Return the [x, y] coordinate for the center point of the cell that contains the specified text.  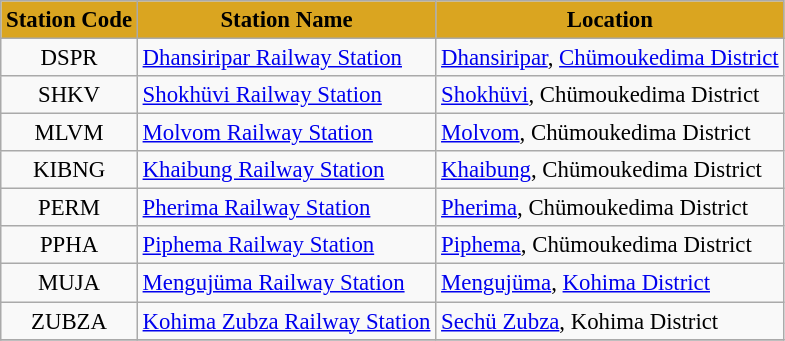
KIBNG [70, 170]
Mengujüma, Kohima District [610, 283]
Molvom, Chümoukedima District [610, 133]
PERM [70, 208]
Location [610, 20]
Molvom Railway Station [286, 133]
DSPR [70, 58]
Dhansiripar Railway Station [286, 58]
SHKV [70, 95]
Piphema Railway Station [286, 245]
ZUBZA [70, 321]
Dhansiripar, Chümoukedima District [610, 58]
Pherima, Chümoukedima District [610, 208]
Shokhüvi Railway Station [286, 95]
Piphema, Chümoukedima District [610, 245]
MUJA [70, 283]
Khaibung, Chümoukedima District [610, 170]
Kohima Zubza Railway Station [286, 321]
Station Code [70, 20]
Sechü Zubza, Kohima District [610, 321]
MLVM [70, 133]
Khaibung Railway Station [286, 170]
Shokhüvi, Chümoukedima District [610, 95]
PPHA [70, 245]
Pherima Railway Station [286, 208]
Station Name [286, 20]
Mengujüma Railway Station [286, 283]
